Locate the cell with the specified text and output its [X, Y] center coordinate. 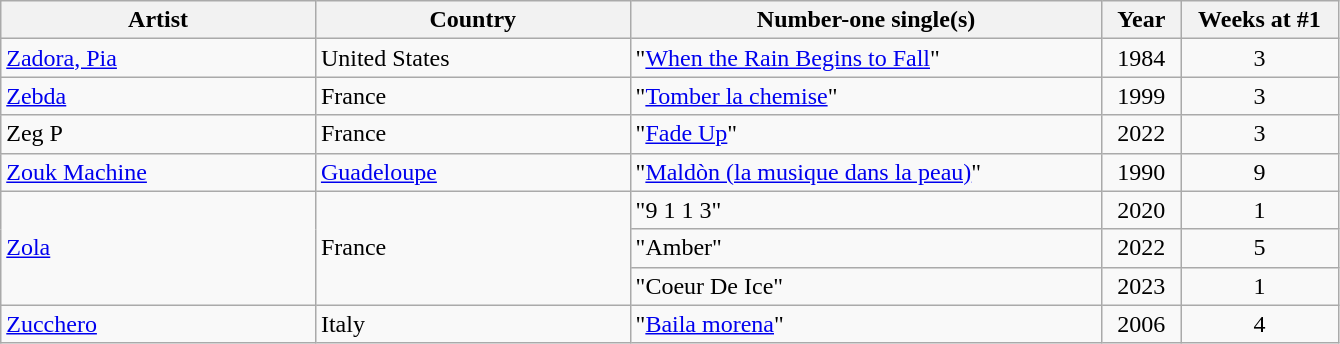
Artist [158, 20]
Zucchero [158, 324]
Zola [158, 248]
Number-one single(s) [866, 20]
1984 [1142, 58]
Zadora, Pia [158, 58]
"Maldòn (la musique dans la peau)" [866, 172]
"Tomber la chemise" [866, 96]
Zeg P [158, 134]
United States [472, 58]
"9 1 1 3" [866, 210]
Year [1142, 20]
2020 [1142, 210]
"Fade Up" [866, 134]
9 [1260, 172]
"When the Rain Begins to Fall" [866, 58]
Guadeloupe [472, 172]
Country [472, 20]
1999 [1142, 96]
Italy [472, 324]
2006 [1142, 324]
"Coeur De Ice" [866, 286]
1990 [1142, 172]
2023 [1142, 286]
"Amber" [866, 248]
"Baila morena" [866, 324]
4 [1260, 324]
Weeks at #1 [1260, 20]
Zouk Machine [158, 172]
Zebda [158, 96]
5 [1260, 248]
